Determine the [X, Y] coordinate at the center of the cell enclosing the given text.  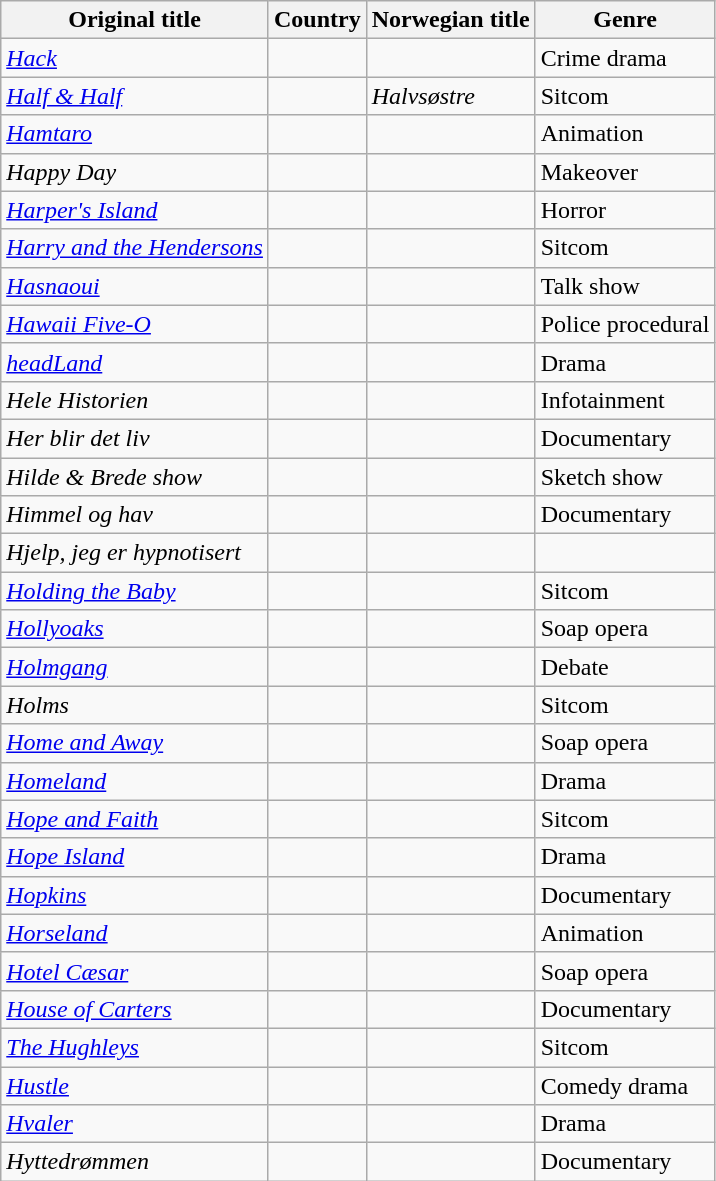
Hele Historien [135, 400]
Police procedural [625, 324]
Hope and Faith [135, 819]
Her blir det liv [135, 438]
Hjelp, jeg er hypnotisert [135, 553]
Half & Half [135, 96]
Hilde & Brede show [135, 477]
The Hughleys [135, 1047]
Homeland [135, 781]
Halvsøstre [450, 96]
Sketch show [625, 477]
Hope Island [135, 857]
Country [317, 20]
Hvaler [135, 1124]
Holding the Baby [135, 591]
Horseland [135, 933]
Horror [625, 210]
Holms [135, 705]
Harry and the Hendersons [135, 248]
Crime drama [625, 58]
Home and Away [135, 743]
Harper's Island [135, 210]
headLand [135, 362]
Hopkins [135, 895]
Himmel og hav [135, 515]
Hasnaoui [135, 286]
House of Carters [135, 1009]
Hustle [135, 1085]
Makeover [625, 172]
Hamtaro [135, 134]
Happy Day [135, 172]
Hyttedrømmen [135, 1162]
Original title [135, 20]
Norwegian title [450, 20]
Genre [625, 20]
Infotainment [625, 400]
Holmgang [135, 667]
Hotel Cæsar [135, 971]
Debate [625, 667]
Hack [135, 58]
Comedy drama [625, 1085]
Talk show [625, 286]
Hawaii Five-O [135, 324]
Hollyoaks [135, 629]
